Search for the cell housing the specified text and yield its [X, Y] center coordinate. 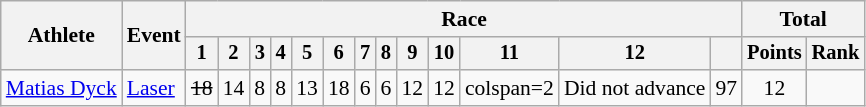
Rank [836, 54]
4 [280, 54]
Points [774, 54]
Matias Dyck [62, 88]
1 [202, 54]
14 [234, 88]
Race [464, 19]
7 [366, 54]
97 [727, 88]
3 [260, 54]
9 [412, 54]
Athlete [62, 36]
13 [307, 88]
11 [510, 54]
Laser [154, 88]
10 [444, 54]
5 [307, 54]
Did not advance [635, 88]
Total [803, 19]
2 [234, 54]
Event [154, 36]
colspan=2 [510, 88]
